Return the [X, Y] coordinate for the center point of the cell that contains the specified text.  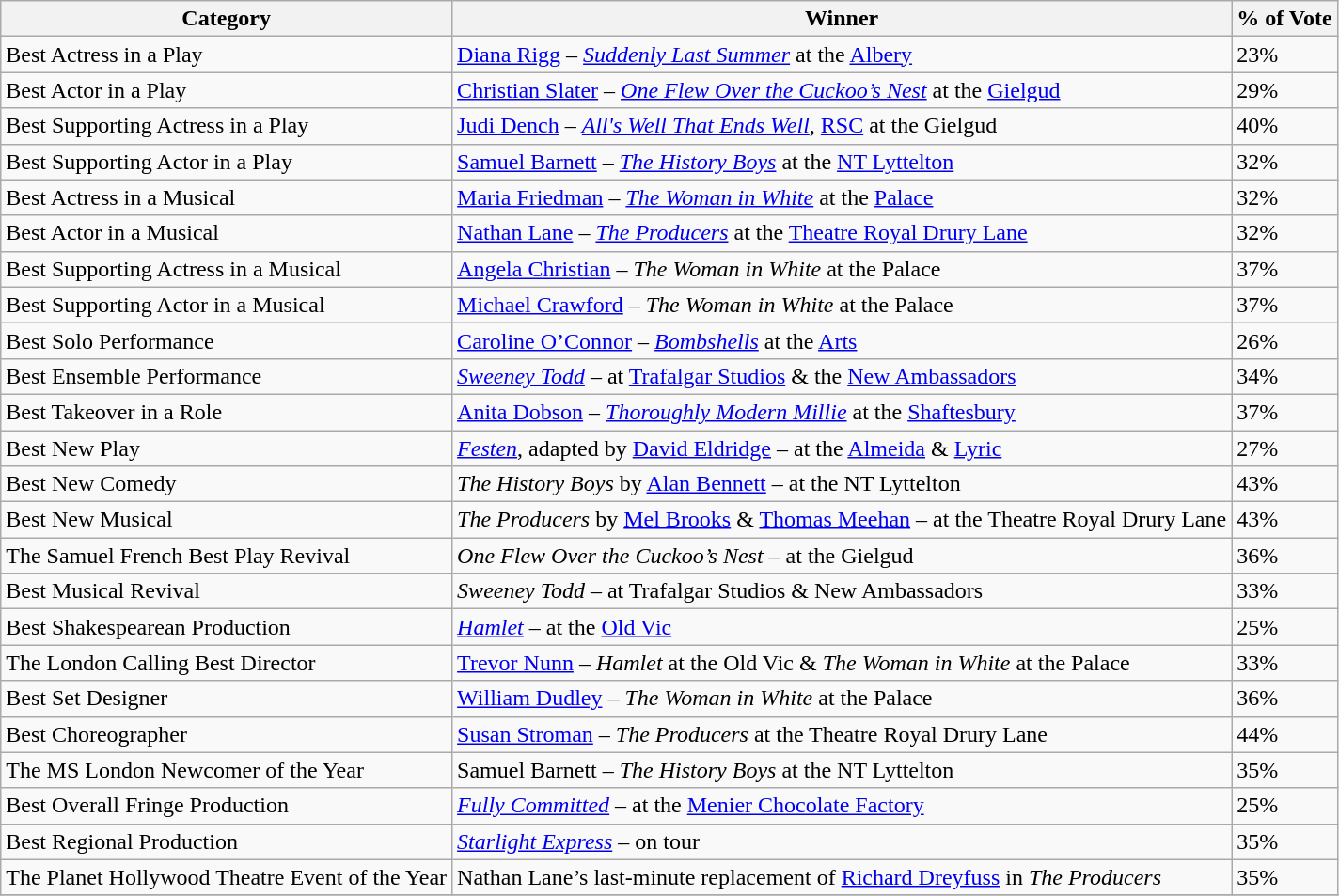
Judi Dench – All's Well That Ends Well, RSC at the Gielgud [843, 126]
Category [227, 19]
Anita Dobson – Thoroughly Modern Millie at the Shaftesbury [843, 412]
The Samuel French Best Play Revival [227, 556]
Best Actress in a Play [227, 55]
Festen, adapted by David Eldridge – at the Almeida & Lyric [843, 448]
Nathan Lane’s last-minute replacement of Richard Dreyfuss in The Producers [843, 877]
Best Regional Production [227, 841]
Best Actor in a Musical [227, 233]
Best Supporting Actor in a Play [227, 162]
Hamlet – at the Old Vic [843, 627]
Maria Friedman – The Woman in White at the Palace [843, 197]
Best New Comedy [227, 484]
Best Shakespearean Production [227, 627]
Best Supporting Actress in a Musical [227, 269]
Angela Christian – The Woman in White at the Palace [843, 269]
Best Overall Fringe Production [227, 806]
Sweeney Todd – at Trafalgar Studios & the New Ambassadors [843, 376]
Fully Committed – at the Menier Chocolate Factory [843, 806]
Winner [843, 19]
Best Musical Revival [227, 591]
Best Ensemble Performance [227, 376]
44% [1284, 734]
The Producers by Mel Brooks & Thomas Meehan – at the Theatre Royal Drury Lane [843, 520]
Best Supporting Actress in a Play [227, 126]
Best Choreographer [227, 734]
Best Solo Performance [227, 340]
Nathan Lane – The Producers at the Theatre Royal Drury Lane [843, 233]
Best New Musical [227, 520]
The Planet Hollywood Theatre Event of the Year [227, 877]
23% [1284, 55]
Best Supporting Actor in a Musical [227, 305]
Trevor Nunn – Hamlet at the Old Vic & The Woman in White at the Palace [843, 663]
26% [1284, 340]
William Dudley – The Woman in White at the Palace [843, 699]
Michael Crawford – The Woman in White at the Palace [843, 305]
Starlight Express – on tour [843, 841]
29% [1284, 90]
40% [1284, 126]
% of Vote [1284, 19]
The History Boys by Alan Bennett – at the NT Lyttelton [843, 484]
The London Calling Best Director [227, 663]
27% [1284, 448]
Best Set Designer [227, 699]
Best New Play [227, 448]
Diana Rigg – Suddenly Last Summer at the Albery [843, 55]
The MS London Newcomer of the Year [227, 770]
Sweeney Todd – at Trafalgar Studios & New Ambassadors [843, 591]
Best Actor in a Play [227, 90]
Susan Stroman – The Producers at the Theatre Royal Drury Lane [843, 734]
Caroline O’Connor – Bombshells at the Arts [843, 340]
One Flew Over the Cuckoo’s Nest – at the Gielgud [843, 556]
Christian Slater – One Flew Over the Cuckoo’s Nest at the Gielgud [843, 90]
34% [1284, 376]
Best Takeover in a Role [227, 412]
Best Actress in a Musical [227, 197]
